Find where the given text appears and provide that cell's center as [x, y] coordinate. 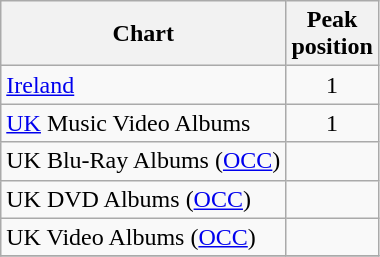
UK Music Video Albums [144, 123]
UK Blu-Ray Albums (OCC) [144, 161]
Peakposition [332, 34]
Ireland [144, 85]
UK Video Albums (OCC) [144, 237]
UK DVD Albums (OCC) [144, 199]
Chart [144, 34]
